Determine the (x, y) coordinate at the center of the cell enclosing the given text.  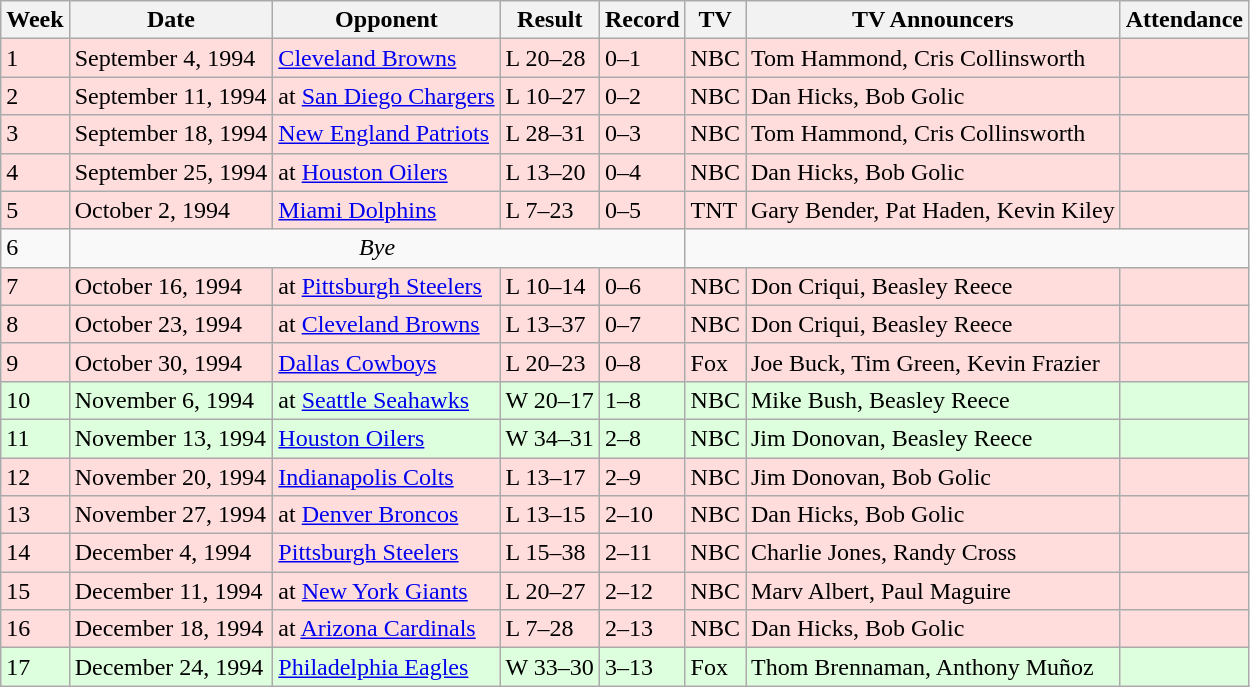
Attendance (1184, 20)
Bye (377, 248)
at Cleveland Browns (386, 324)
L 10–14 (550, 286)
6 (35, 248)
at Arizona Cardinals (386, 629)
3 (35, 134)
Result (550, 20)
L 20–27 (550, 591)
New England Patriots (386, 134)
Dallas Cowboys (386, 362)
12 (35, 477)
2 (35, 96)
Miami Dolphins (386, 210)
Charlie Jones, Randy Cross (934, 553)
Date (171, 20)
TV Announcers (934, 20)
September 25, 1994 (171, 172)
L 13–20 (550, 172)
L 13–15 (550, 515)
November 13, 1994 (171, 438)
0–5 (642, 210)
2–11 (642, 553)
December 24, 1994 (171, 667)
2–13 (642, 629)
at New York Giants (386, 591)
Philadelphia Eagles (386, 667)
0–1 (642, 58)
Joe Buck, Tim Green, Kevin Frazier (934, 362)
Record (642, 20)
8 (35, 324)
L 13–37 (550, 324)
14 (35, 553)
October 23, 1994 (171, 324)
L 20–23 (550, 362)
2–12 (642, 591)
Mike Bush, Beasley Reece (934, 400)
December 4, 1994 (171, 553)
November 27, 1994 (171, 515)
September 18, 1994 (171, 134)
October 16, 1994 (171, 286)
L 7–23 (550, 210)
W 34–31 (550, 438)
L 15–38 (550, 553)
November 6, 1994 (171, 400)
16 (35, 629)
9 (35, 362)
L 28–31 (550, 134)
17 (35, 667)
November 20, 1994 (171, 477)
December 18, 1994 (171, 629)
September 11, 1994 (171, 96)
Opponent (386, 20)
at Seattle Seahawks (386, 400)
October 30, 1994 (171, 362)
2–10 (642, 515)
Cleveland Browns (386, 58)
2–9 (642, 477)
3–13 (642, 667)
0–3 (642, 134)
Jim Donovan, Bob Golic (934, 477)
0–6 (642, 286)
1 (35, 58)
0–2 (642, 96)
TNT (715, 210)
Houston Oilers (386, 438)
7 (35, 286)
Thom Brennaman, Anthony Muñoz (934, 667)
TV (715, 20)
Jim Donovan, Beasley Reece (934, 438)
2–8 (642, 438)
L 13–17 (550, 477)
4 (35, 172)
W 33–30 (550, 667)
L 20–28 (550, 58)
15 (35, 591)
Week (35, 20)
5 (35, 210)
at Houston Oilers (386, 172)
at Pittsburgh Steelers (386, 286)
December 11, 1994 (171, 591)
Gary Bender, Pat Haden, Kevin Kiley (934, 210)
Indianapolis Colts (386, 477)
11 (35, 438)
October 2, 1994 (171, 210)
at San Diego Chargers (386, 96)
13 (35, 515)
1–8 (642, 400)
Marv Albert, Paul Maguire (934, 591)
0–7 (642, 324)
10 (35, 400)
Pittsburgh Steelers (386, 553)
at Denver Broncos (386, 515)
0–8 (642, 362)
L 10–27 (550, 96)
L 7–28 (550, 629)
September 4, 1994 (171, 58)
W 20–17 (550, 400)
0–4 (642, 172)
